Return [x, y] of the center of cell containing provided text 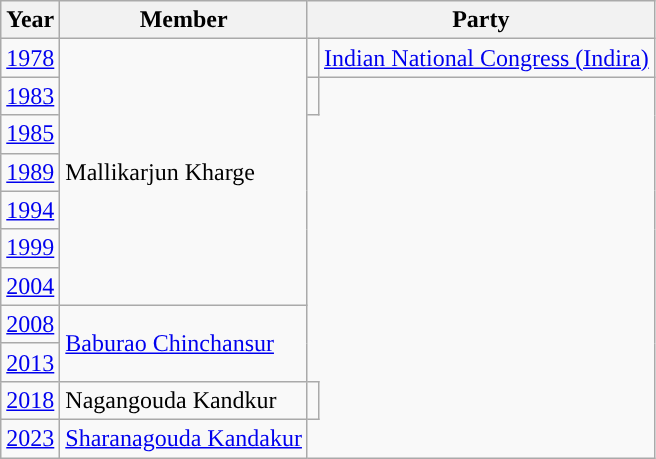
2004 [30, 286]
2023 [30, 438]
2008 [30, 324]
Year [30, 20]
1999 [30, 248]
Indian National Congress (Indira) [487, 58]
Baburao Chinchansur [184, 343]
Nagangouda Kandkur [184, 400]
1985 [30, 134]
Party [480, 20]
1989 [30, 172]
1978 [30, 58]
2013 [30, 362]
Sharanagouda Kandakur [184, 438]
Mallikarjun Kharge [184, 172]
Member [184, 20]
1994 [30, 210]
1983 [30, 96]
2018 [30, 400]
